Provide the [x, y] coordinate of the cell's center where the given text is located.  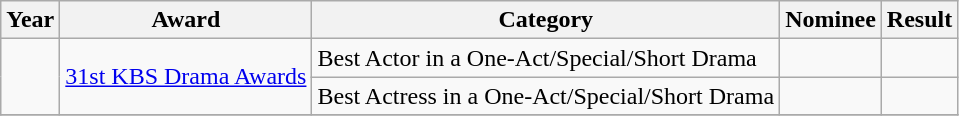
Category [546, 20]
Result [919, 20]
Award [186, 20]
Best Actor in a One-Act/Special/Short Drama [546, 58]
Year [30, 20]
Nominee [831, 20]
31st KBS Drama Awards [186, 77]
Best Actress in a One-Act/Special/Short Drama [546, 96]
